Determine the (X, Y) coordinate at the center of the cell enclosing the given text.  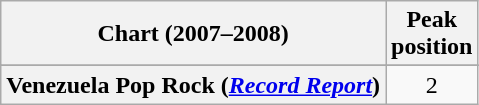
Peakposition (432, 34)
Chart (2007–2008) (194, 34)
2 (432, 85)
Venezuela Pop Rock (Record Report) (194, 85)
